Capture the cell that displays the provided text and extract its (X, Y) central coordinate. 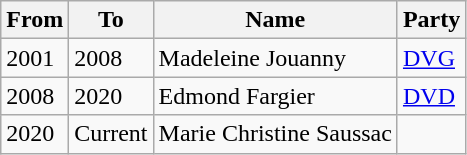
2001 (35, 58)
DVG (431, 58)
Edmond Fargier (275, 96)
Marie Christine Saussac (275, 134)
Name (275, 20)
Madeleine Jouanny (275, 58)
From (35, 20)
Current (111, 134)
DVD (431, 96)
Party (431, 20)
To (111, 20)
